Scan for the cell matching the given text and deliver its (X, Y) coordinate at center. 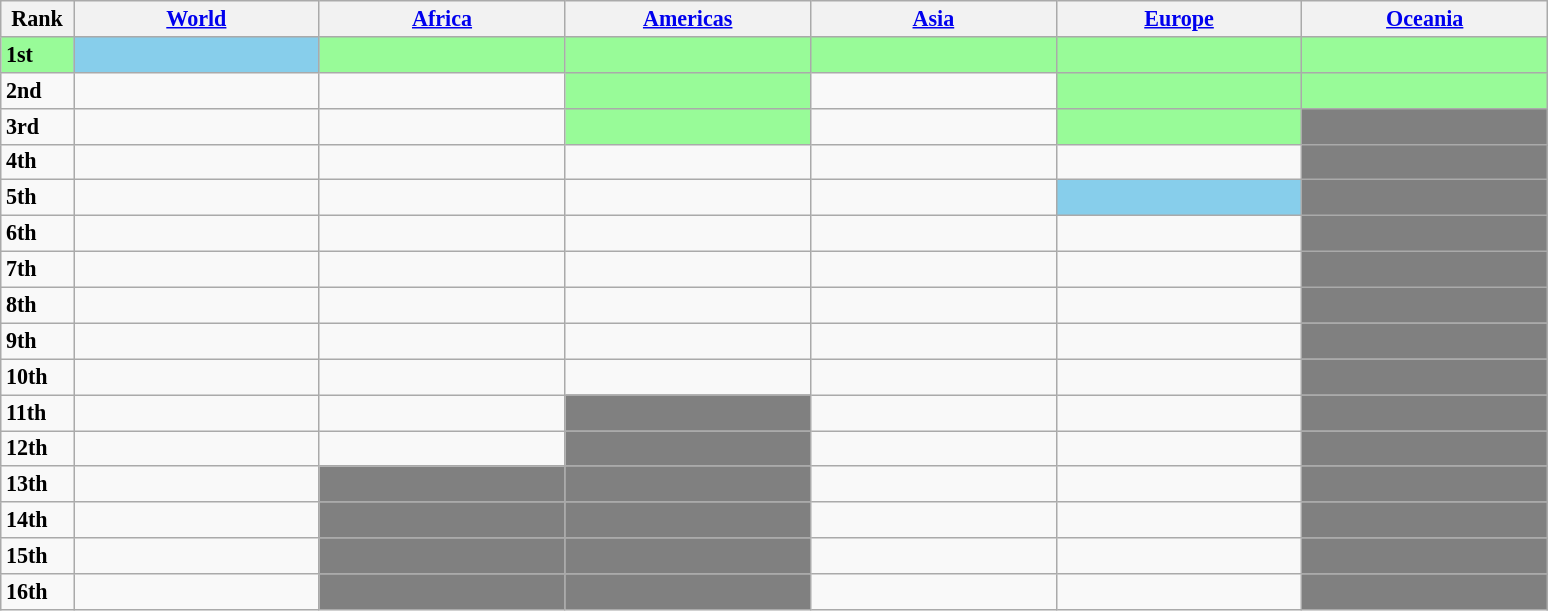
Americas (688, 18)
World (197, 18)
Europe (1179, 18)
12th (38, 448)
11th (38, 412)
Rank (38, 18)
1st (38, 54)
7th (38, 269)
9th (38, 341)
10th (38, 377)
13th (38, 484)
16th (38, 591)
8th (38, 305)
2nd (38, 90)
5th (38, 198)
Asia (934, 18)
Oceania (1425, 18)
4th (38, 162)
Africa (442, 18)
15th (38, 556)
3rd (38, 126)
14th (38, 520)
6th (38, 233)
